Extract the [X, Y] coordinate from the center of the cell holding the provided text.  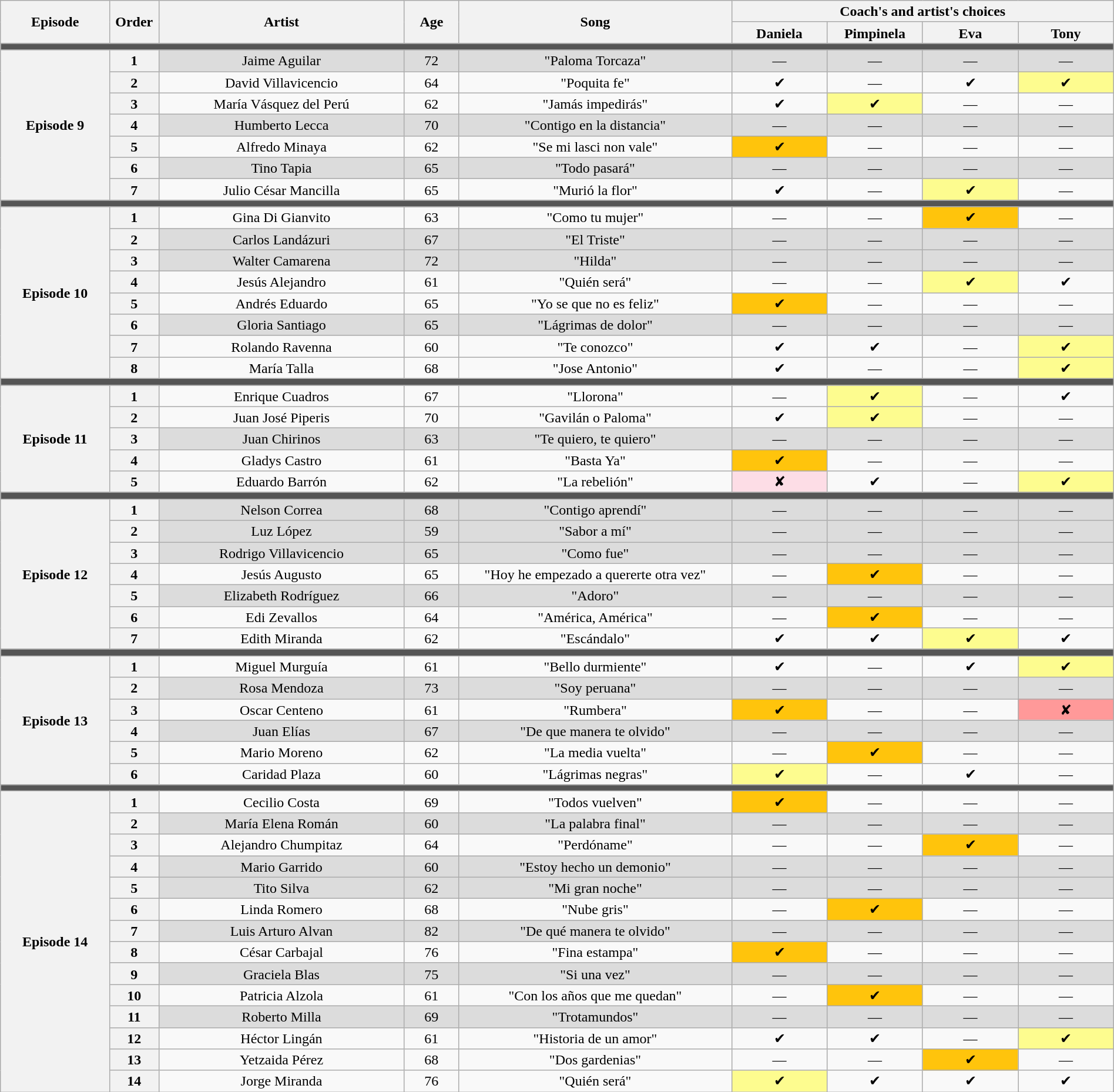
Episode 11 [55, 439]
Episode [55, 22]
Nelson Correa [281, 510]
"Jose Antonio" [595, 368]
"La rebelión" [595, 482]
Juan José Piperis [281, 417]
59 [431, 531]
Edith Miranda [281, 639]
"Se mi lasci non vale" [595, 147]
César Carbajal [281, 953]
Alejandro Chumpitaz [281, 845]
Oscar Centeno [281, 710]
"Como fue" [595, 552]
Roberto Milla [281, 1016]
82 [431, 930]
Patricia Alzola [281, 995]
Episode 10 [55, 293]
"Contigo aprendí" [595, 510]
María Talla [281, 368]
"Perdóname" [595, 845]
Order [134, 22]
"De que manera te olvido" [595, 731]
73 [431, 688]
Coach's and artist's choices [922, 12]
12 [134, 1039]
Tino Tapia [281, 168]
"Historia de un amor" [595, 1039]
9 [134, 974]
Walter Camarena [281, 261]
"Te conozco" [595, 347]
Tony [1066, 33]
"Todo pasará" [595, 168]
"Rumbera" [595, 710]
"Dos gardenias" [595, 1060]
María Vásquez del Perú [281, 103]
"Soy peruana" [595, 688]
Miguel Murguía [281, 666]
Eva [971, 33]
Song [595, 22]
Elizabeth Rodríguez [281, 596]
Graciela Blas [281, 974]
"Basta Ya" [595, 461]
Rodrigo Villavicencio [281, 552]
"Gavilán o Paloma" [595, 417]
Gloria Santiago [281, 325]
"Sabor a mí" [595, 531]
"Hilda" [595, 261]
Jorge Miranda [281, 1081]
Héctor Lingán [281, 1039]
"Trotamundos" [595, 1016]
Mario Moreno [281, 753]
María Elena Román [281, 824]
66 [431, 596]
Tito Silva [281, 888]
"Murió la flor" [595, 189]
Alfredo Minaya [281, 147]
Carlos Landázuri [281, 238]
David Villavicencio [281, 82]
"Te quiero, te quiero" [595, 439]
Yetzaida Pérez [281, 1060]
"La media vuelta" [595, 753]
"Estoy hecho un demonio" [595, 866]
Luis Arturo Alvan [281, 930]
"Paloma Torcaza" [595, 61]
"Yo se que no es feliz" [595, 303]
"Nube gris" [595, 909]
"Fina estampa" [595, 953]
"Escándalo" [595, 639]
Linda Romero [281, 909]
"El Triste" [595, 238]
Edi Zevallos [281, 617]
"Mi gran noche" [595, 888]
Eduardo Barrón [281, 482]
Gina Di Gianvito [281, 217]
Artist [281, 22]
Age [431, 22]
Daniela [779, 33]
"Hoy he empezado a quererte otra vez" [595, 574]
13 [134, 1060]
10 [134, 995]
Jesús Alejandro [281, 282]
Jesús Augusto [281, 574]
"De qué manera te olvido" [595, 930]
"Todos vuelven" [595, 802]
Gladys Castro [281, 461]
Luz López [281, 531]
"Bello durmiente" [595, 666]
Episode 12 [55, 574]
"La palabra final" [595, 824]
Rosa Mendoza [281, 688]
"Llorona" [595, 396]
Cecilio Costa [281, 802]
Julio César Mancilla [281, 189]
Caridad Plaza [281, 774]
75 [431, 974]
Jaime Aguilar [281, 61]
Andrés Eduardo [281, 303]
11 [134, 1016]
Juan Elías [281, 731]
"Con los años que me quedan" [595, 995]
14 [134, 1081]
Juan Chirinos [281, 439]
"Lágrimas negras" [595, 774]
"América, América" [595, 617]
Humberto Lecca [281, 126]
"Como tu mujer" [595, 217]
"Si una vez" [595, 974]
Episode 9 [55, 125]
"Adoro" [595, 596]
Mario Garrido [281, 866]
Episode 13 [55, 720]
Enrique Cuadros [281, 396]
Rolando Ravenna [281, 347]
Pimpinela [875, 33]
"Lágrimas de dolor" [595, 325]
Episode 14 [55, 942]
"Contigo en la distancia" [595, 126]
"Jamás impedirás" [595, 103]
"Poquita fe" [595, 82]
